Capture the cell that displays the provided text and extract its (x, y) central coordinate. 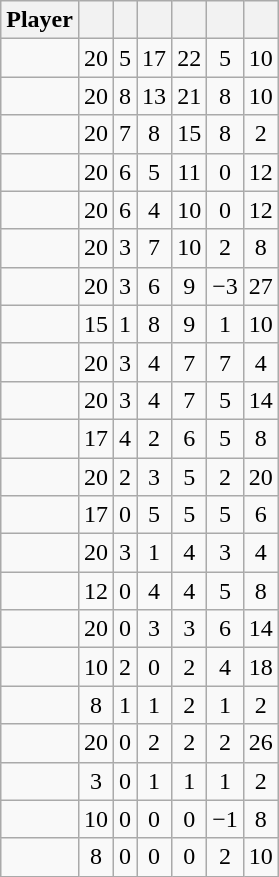
22 (190, 58)
11 (190, 172)
Player (40, 20)
13 (154, 96)
27 (260, 286)
18 (260, 667)
21 (190, 96)
−3 (226, 286)
−1 (226, 819)
26 (260, 743)
